Extract the [x, y] coordinate from the center of the cell holding the provided text.  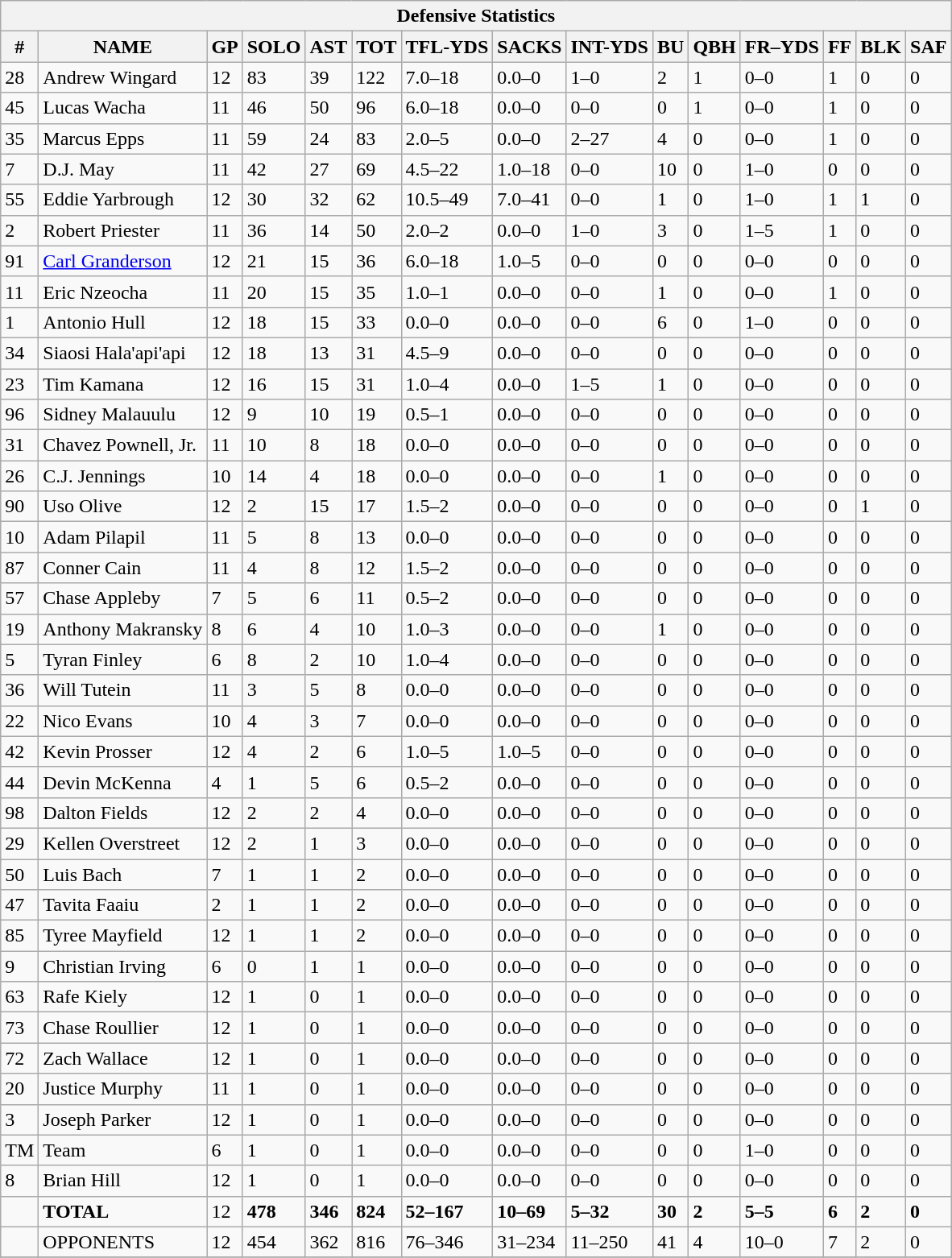
10–69 [530, 1211]
45 [19, 108]
362 [329, 1242]
2.0–5 [447, 139]
21 [274, 261]
Chavez Pownell, Jr. [122, 445]
0.5–1 [447, 415]
76–346 [447, 1242]
52–167 [447, 1211]
SAF [929, 47]
Justice Murphy [122, 1089]
TFL-YDS [447, 47]
Will Tutein [122, 690]
28 [19, 77]
17 [377, 507]
33 [377, 322]
GP [225, 47]
5–32 [610, 1211]
1.0–18 [530, 169]
Dalton Fields [122, 813]
TOTAL [122, 1211]
TOT [377, 47]
Sidney Malauulu [122, 415]
Kevin Prosser [122, 751]
BLK [881, 47]
59 [274, 139]
34 [19, 353]
24 [329, 139]
SOLO [274, 47]
Defensive Statistics [476, 16]
Marcus Epps [122, 139]
Conner Cain [122, 568]
85 [19, 936]
Joseph Parker [122, 1119]
Antonio Hull [122, 322]
AST [329, 47]
346 [329, 1211]
16 [274, 384]
87 [19, 568]
47 [19, 905]
7.0–41 [530, 200]
98 [19, 813]
478 [274, 1211]
Tyran Finley [122, 660]
Nico Evans [122, 721]
26 [19, 476]
44 [19, 782]
TM [19, 1150]
Zach Wallace [122, 1058]
C.J. Jennings [122, 476]
29 [19, 843]
2.0–2 [447, 230]
10–0 [781, 1242]
Luis Bach [122, 874]
FF [839, 47]
FR–YDS [781, 47]
Siaosi Hala'api'api [122, 353]
Tim Kamana [122, 384]
Team [122, 1150]
Carl Granderson [122, 261]
39 [329, 77]
10.5–49 [447, 200]
Kellen Overstreet [122, 843]
7.0–18 [447, 77]
63 [19, 997]
QBH [714, 47]
62 [377, 200]
57 [19, 598]
5–5 [781, 1211]
Devin McKenna [122, 782]
824 [377, 1211]
Adam Pilapil [122, 537]
41 [670, 1242]
816 [377, 1242]
Anthony Makransky [122, 629]
4.5–9 [447, 353]
46 [274, 108]
90 [19, 507]
1.0–3 [447, 629]
4.5–22 [447, 169]
1.0–1 [447, 292]
Eddie Yarbrough [122, 200]
Andrew Wingard [122, 77]
Robert Priester [122, 230]
D.J. May [122, 169]
OPPONENTS [122, 1242]
122 [377, 77]
2–27 [610, 139]
BU [670, 47]
91 [19, 261]
INT-YDS [610, 47]
73 [19, 1028]
NAME [122, 47]
32 [329, 200]
Brian Hill [122, 1181]
11–250 [610, 1242]
69 [377, 169]
55 [19, 200]
72 [19, 1058]
23 [19, 384]
Tavita Faaiu [122, 905]
Eric Nzeocha [122, 292]
Tyree Mayfield [122, 936]
454 [274, 1242]
# [19, 47]
27 [329, 169]
Chase Roullier [122, 1028]
Rafe Kiely [122, 997]
SACKS [530, 47]
Christian Irving [122, 966]
Lucas Wacha [122, 108]
Chase Appleby [122, 598]
Uso Olive [122, 507]
31–234 [530, 1242]
22 [19, 721]
